Find where the given text appears and provide that cell's center as [X, Y] coordinate. 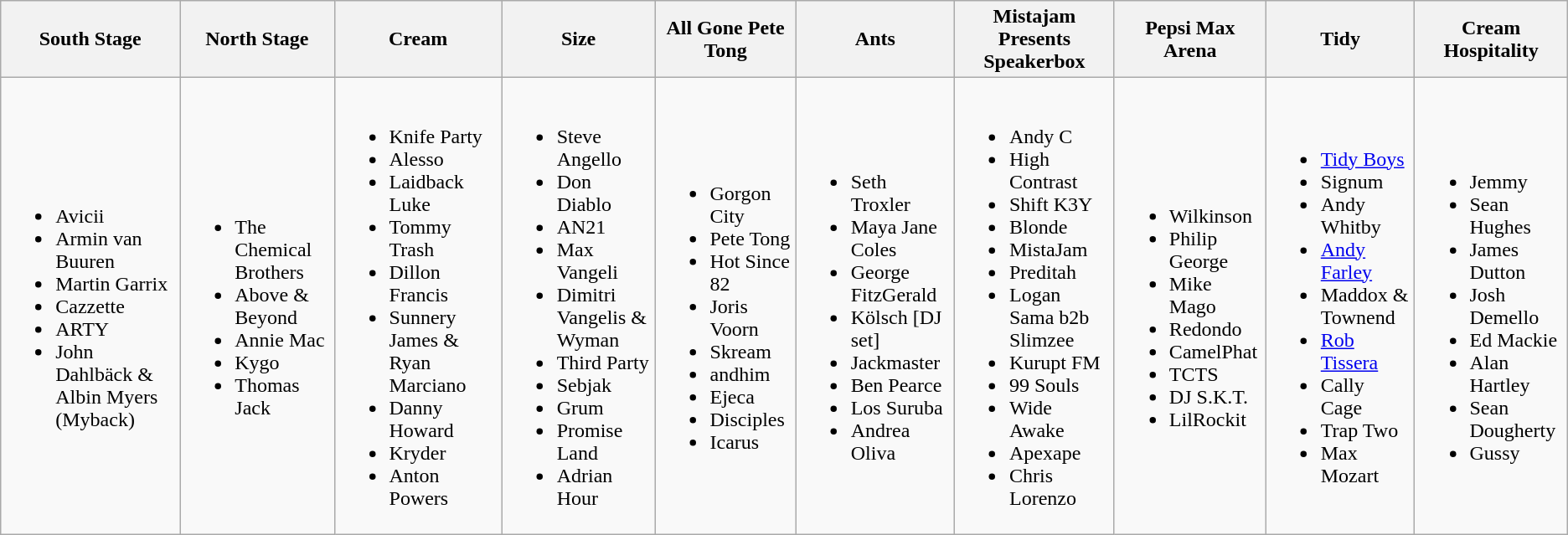
The Chemical BrothersAbove & BeyondAnnie MacKygoThomas Jack [257, 306]
Seth TroxlerMaya Jane ColesGeorge FitzGeraldKölsch [DJ set]JackmasterBen PearceLos SurubaAndrea Oliva [874, 306]
AviciiArmin van BuurenMartin GarrixCazzetteARTYJohn Dahlbäck & Albin Myers (Myback) [90, 306]
Pepsi Max Arena [1189, 39]
JemmySean HughesJames DuttonJosh DemelloEd MackieAlan HartleySean DoughertyGussy [1491, 306]
Cream Hospitality [1491, 39]
Tidy BoysSignumAndy WhitbyAndy FarleyMaddox & TownendRob TisseraCally CageTrap TwoMax Mozart [1340, 306]
Andy CHigh ContrastShift K3YBlondeMistaJamPreditahLogan Sama b2b SlimzeeKurupt FM99 SoulsWide AwakeApexapeChris Lorenzo [1034, 306]
Ants [874, 39]
Size [578, 39]
WilkinsonPhilip GeorgeMike MagoRedondoCamelPhatTCTSDJ S.K.T.LilRockit [1189, 306]
Tidy [1340, 39]
Gorgon CityPete TongHot Since 82Joris VoornSkreamandhimEjecaDisciplesIcarus [725, 306]
Cream [418, 39]
Knife PartyAlessoLaidback LukeTommy TrashDillon FrancisSunnery James & Ryan MarcianoDanny HowardKryderAnton Powers [418, 306]
North Stage [257, 39]
South Stage [90, 39]
Steve AngelloDon DiabloAN21Max VangeliDimitri Vangelis & WymanThird PartySebjakGrumPromise LandAdrian Hour [578, 306]
Mistajam Presents Speakerbox [1034, 39]
All Gone Pete Tong [725, 39]
